Identify which cell holds the provided text, then report its (x, y) central coordinate. 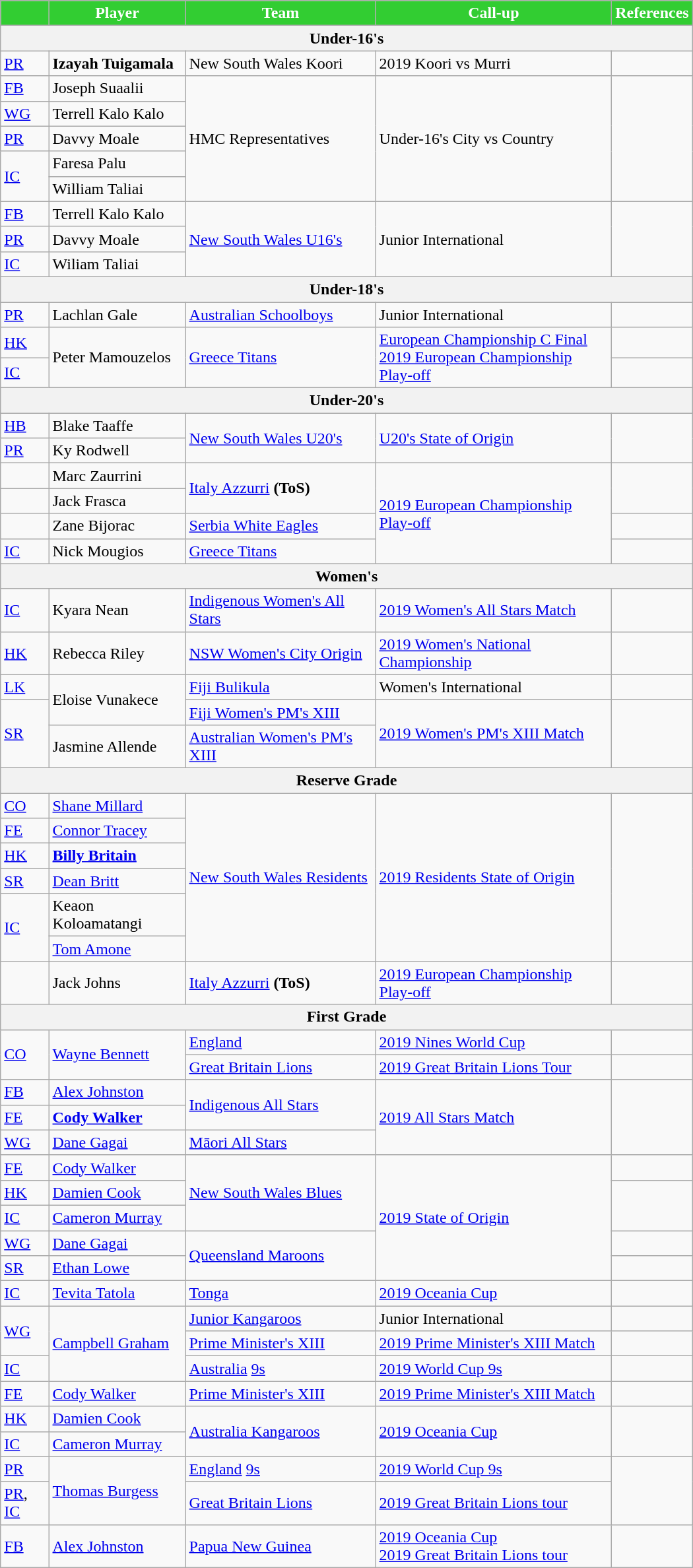
Player (117, 13)
Under-18's (346, 289)
2019 State of Origin (494, 1218)
Thomas Burgess (117, 1490)
Indigenous All Stars (280, 1105)
2019 All Stars Match (494, 1117)
PR, IC (25, 1503)
New South Wales Koori (280, 63)
Jasmine Allende (117, 746)
2019 Women's PM's XIII Match (494, 734)
Under-20's (346, 401)
Billy Britain (117, 856)
Lachlan Gale (117, 315)
William Taliai (117, 189)
Wayne Bennett (117, 1055)
2019 Koori vs Murri (494, 63)
HMC Representatives (280, 139)
Junior Kangaroos (280, 1319)
Indigenous Women's All Stars (280, 610)
Australian Women's PM's XIII (280, 746)
Fiji Women's PM's XIII (280, 712)
2019 Oceania Cup2019 Great Britain Lions tour (494, 1546)
LK (25, 687)
HB (25, 426)
Marc Zaurrini (117, 476)
2019 Great Britain Lions Tour (494, 1067)
First Grade (346, 1017)
Eloise Vunakece (117, 700)
Ky Rodwell (117, 451)
2019 Residents State of Origin (494, 878)
Joseph Suaalii (117, 88)
Team (280, 13)
Izayah Tuigamala (117, 63)
New South Wales Blues (280, 1192)
Jack Frasca (117, 501)
NSW Women's City Origin (280, 653)
Australian Schoolboys (280, 315)
Keaon Koloamatangi (117, 915)
2019 Women's All Stars Match (494, 610)
New South Wales U20's (280, 438)
Peter Mamouzelos (117, 358)
Ethan Lowe (117, 1268)
Māori All Stars (280, 1142)
Tevita Tatola (117, 1293)
Tom Amone (117, 949)
Shane Millard (117, 806)
Rebecca Riley (117, 653)
Wiliam Taliai (117, 264)
Faresa Palu (117, 164)
Kyara Nean (117, 610)
2019 Women's National Championship (494, 653)
References (652, 13)
England (280, 1042)
Under-16's City vs Country (494, 139)
Nick Mougios (117, 551)
Serbia White Eagles (280, 526)
Dean Britt (117, 881)
Papua New Guinea (280, 1546)
Under-16's (346, 38)
Reserve Grade (346, 780)
Connor Tracey (117, 831)
Campbell Graham (117, 1344)
England 9s (280, 1469)
European Championship C Final2019 European Championship Play-off (494, 358)
Zane Bijorac (117, 526)
Women's (346, 576)
2019 Nines World Cup (494, 1042)
Call-up (494, 13)
Jack Johns (117, 983)
Women's International (494, 687)
Queensland Maroons (280, 1255)
Australia 9s (280, 1369)
Tonga (280, 1293)
2019 Great Britain Lions tour (494, 1503)
Blake Taaffe (117, 426)
New South Wales U16's (280, 239)
U20's State of Origin (494, 438)
New South Wales Residents (280, 878)
Fiji Bulikula (280, 687)
Australia Kangaroos (280, 1431)
